For the text-containing cell, return its midpoint in [x, y] coordinate format. 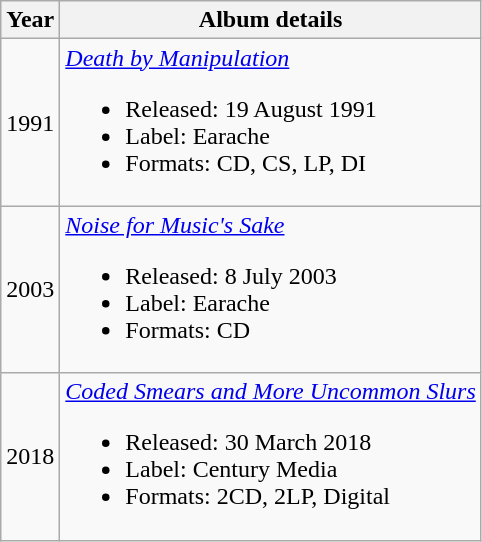
1991 [30, 122]
2018 [30, 456]
2003 [30, 290]
Album details [270, 20]
Death by ManipulationReleased: 19 August 1991Label: EaracheFormats: CD, CS, LP, DI [270, 122]
Year [30, 20]
Noise for Music's SakeReleased: 8 July 2003Label: EaracheFormats: CD [270, 290]
Coded Smears and More Uncommon SlursReleased: 30 March 2018Label: Century MediaFormats: 2CD, 2LP, Digital [270, 456]
